Return (x, y) of the center of cell containing provided text 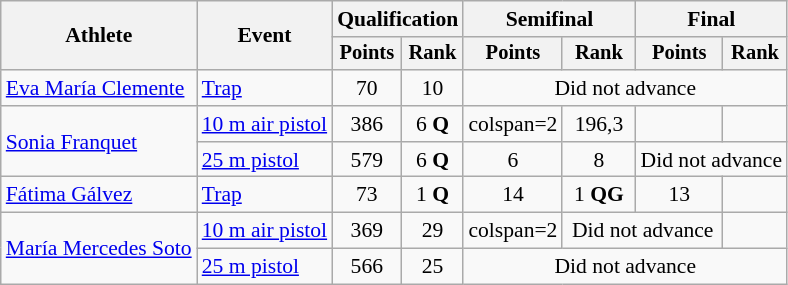
1 QG (598, 195)
566 (366, 267)
29 (432, 231)
13 (680, 195)
Fátima Gálvez (99, 195)
196,3 (598, 124)
70 (366, 88)
Final (712, 19)
Qualification (398, 19)
579 (366, 160)
María Mercedes Soto (99, 248)
6 (512, 160)
Semifinal (549, 19)
Eva María Clemente (99, 88)
369 (366, 231)
14 (512, 195)
1 Q (432, 195)
Athlete (99, 36)
25 (432, 267)
10 (432, 88)
386 (366, 124)
Sonia Franquet (99, 142)
Event (264, 36)
8 (598, 160)
73 (366, 195)
